Detect which cell encompasses the target text, then output its (X, Y) center coordinate. 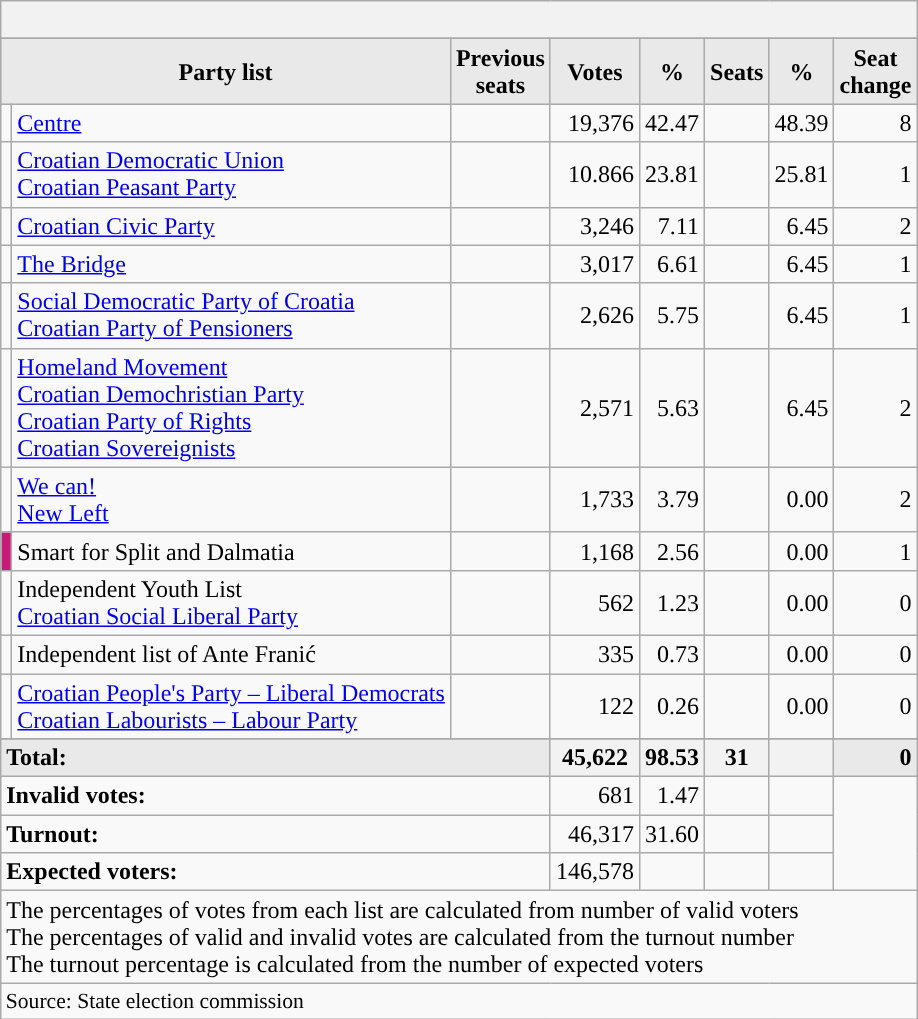
2,571 (594, 408)
122 (594, 706)
Total: (276, 758)
1.47 (672, 796)
Independent list of Ante Franić (232, 654)
Previousseats (500, 72)
Expected voters: (276, 872)
Turnout: (276, 834)
Source: State election commission (459, 1001)
Croatian Civic Party (232, 226)
2,626 (594, 316)
3,017 (594, 264)
6.61 (672, 264)
The Bridge (232, 264)
19,376 (594, 123)
8 (876, 123)
23.81 (672, 174)
Homeland MovementCroatian Demochristian PartyCroatian Party of RightsCroatian Sovereignists (232, 408)
Centre (232, 123)
Croatian Democratic UnionCroatian Peasant Party (232, 174)
46,317 (594, 834)
3,246 (594, 226)
0.73 (672, 654)
25.81 (802, 174)
Social Democratic Party of CroatiaCroatian Party of Pensioners (232, 316)
3.79 (672, 500)
45,622 (594, 758)
146,578 (594, 872)
7.11 (672, 226)
31.60 (672, 834)
31 (737, 758)
Invalid votes: (276, 796)
Croatian People's Party – Liberal DemocratsCroatian Labourists – Labour Party (232, 706)
Seatchange (876, 72)
1.23 (672, 602)
We can!New Left (232, 500)
42.47 (672, 123)
5.75 (672, 316)
Party list (226, 72)
98.53 (672, 758)
Smart for Split and Dalmatia (232, 551)
0.26 (672, 706)
Independent Youth ListCroatian Social Liberal Party (232, 602)
Votes (594, 72)
10.866 (594, 174)
1,168 (594, 551)
Seats (737, 72)
1,733 (594, 500)
48.39 (802, 123)
2.56 (672, 551)
5.63 (672, 408)
335 (594, 654)
681 (594, 796)
562 (594, 602)
